For the text-containing cell, return its midpoint in (X, Y) coordinate format. 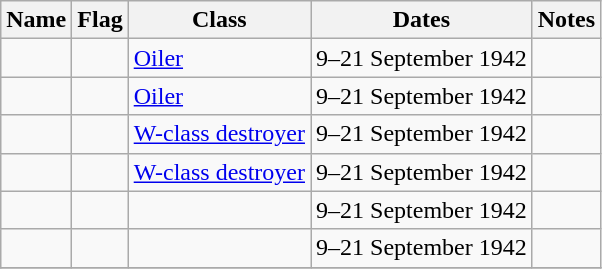
Class (219, 20)
Notes (566, 20)
Dates (422, 20)
Flag (100, 20)
Name (36, 20)
